Capture the cell that displays the provided text and extract its (x, y) central coordinate. 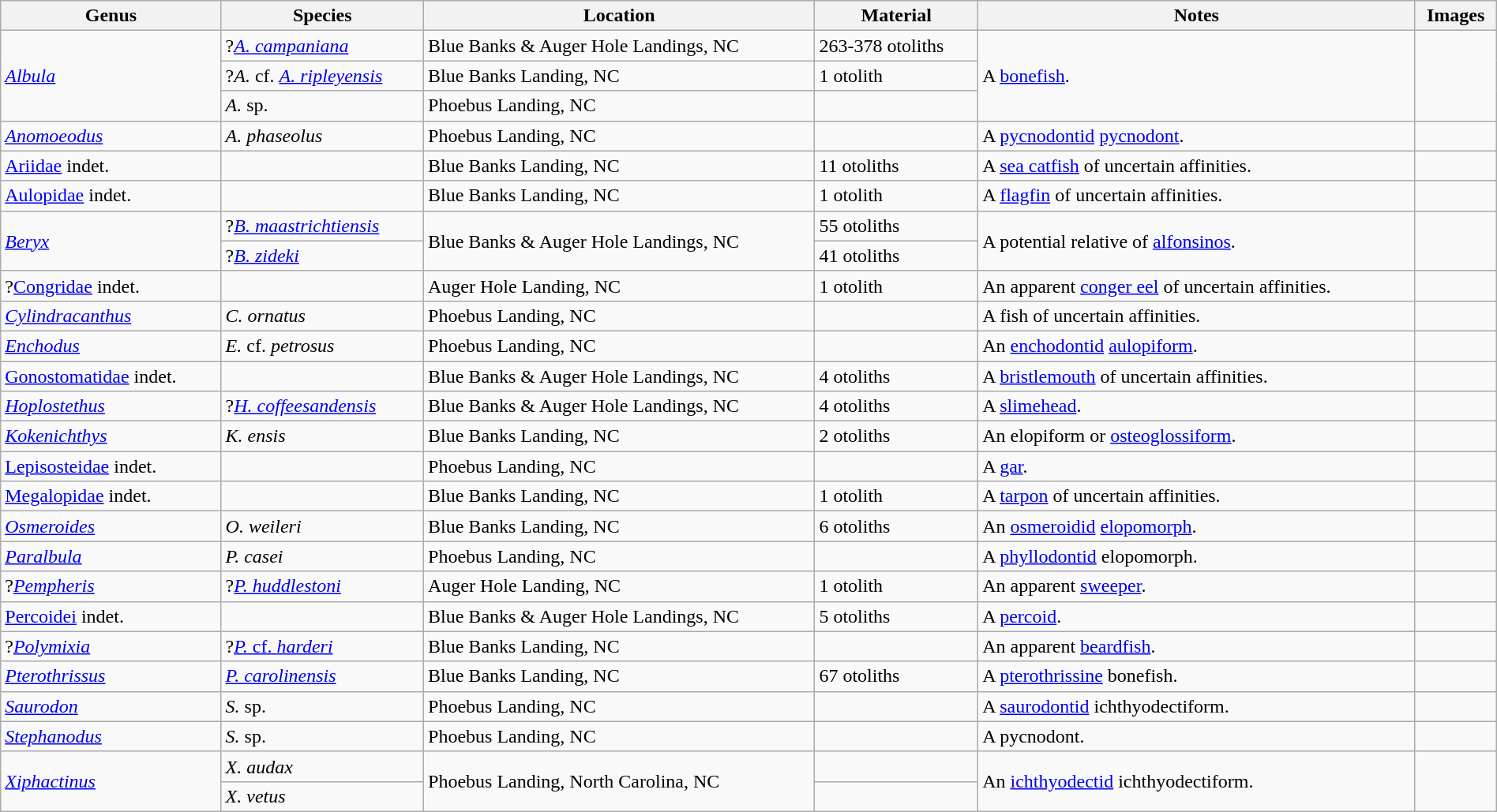
Osmeroides (111, 526)
A sea catfish of uncertain affinities. (1197, 166)
Paralbula (111, 556)
A tarpon of uncertain affinities. (1197, 496)
A. phaseolus (322, 136)
E. cf. petrosus (322, 346)
An ichthyodectid ichthyodectiform. (1197, 781)
?Pempheris (111, 586)
Hoplostethus (111, 406)
Xiphactinus (111, 781)
K. ensis (322, 436)
?P. huddlestoni (322, 586)
P. carolinensis (322, 676)
An apparent sweeper. (1197, 586)
?A. cf. A. ripleyensis (322, 76)
An osmeroidid elopomorph. (1197, 526)
Location (619, 16)
?B. zideki (322, 256)
A bonefish. (1197, 76)
A. sp. (322, 106)
Beryx (111, 241)
Saurodon (111, 706)
Ariidae indet. (111, 166)
Species (322, 16)
Aulopidae indet. (111, 196)
A slimehead. (1197, 406)
5 otoliths (897, 616)
P. casei (322, 556)
Enchodus (111, 346)
?Congridae indet. (111, 286)
67 otoliths (897, 676)
Anomoeodus (111, 136)
An apparent beardfish. (1197, 646)
Pterothrissus (111, 676)
A saurodontid ichthyodectiform. (1197, 706)
41 otoliths (897, 256)
A gar. (1197, 466)
55 otoliths (897, 226)
A bristlemouth of uncertain affinities. (1197, 376)
11 otoliths (897, 166)
A fish of uncertain affinities. (1197, 316)
X. vetus (322, 796)
Genus (111, 16)
An apparent conger eel of uncertain affinities. (1197, 286)
A pycnodont. (1197, 736)
An elopiform or osteoglossiform. (1197, 436)
Cylindracanthus (111, 316)
Images (1456, 16)
?H. coffeesandensis (322, 406)
Notes (1197, 16)
Gonostomatidae indet. (111, 376)
Percoidei indet. (111, 616)
?P. cf. harderi (322, 646)
Lepisosteidae indet. (111, 466)
A phyllodontid elopomorph. (1197, 556)
Stephanodus (111, 736)
Material (897, 16)
2 otoliths (897, 436)
C. ornatus (322, 316)
?A. campaniana (322, 46)
Kokenichthys (111, 436)
An enchodontid aulopiform. (1197, 346)
6 otoliths (897, 526)
A percoid. (1197, 616)
X. audax (322, 766)
Phoebus Landing, North Carolina, NC (619, 781)
?Polymixia (111, 646)
A flagfin of uncertain affinities. (1197, 196)
263-378 otoliths (897, 46)
Albula (111, 76)
?B. maastrichtiensis (322, 226)
A pterothrissine bonefish. (1197, 676)
A potential relative of alfonsinos. (1197, 241)
Megalopidae indet. (111, 496)
A pycnodontid pycnodont. (1197, 136)
O. weileri (322, 526)
